Provide the (X, Y) coordinate of the cell's center where the given text is located.  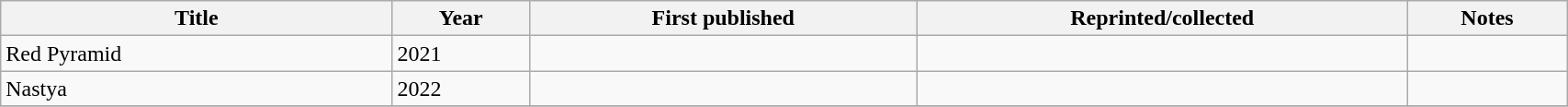
Notes (1486, 18)
Red Pyramid (197, 53)
2021 (461, 53)
Year (461, 18)
2022 (461, 89)
Title (197, 18)
Nastya (197, 89)
Reprinted/collected (1162, 18)
First published (724, 18)
